Identify which cell holds the provided text, then report its (x, y) central coordinate. 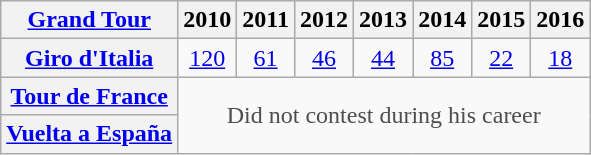
22 (502, 58)
2011 (266, 20)
85 (442, 58)
Giro d'Italia (90, 58)
Grand Tour (90, 20)
2016 (560, 20)
Tour de France (90, 96)
44 (384, 58)
2013 (384, 20)
120 (208, 58)
2012 (324, 20)
18 (560, 58)
46 (324, 58)
2010 (208, 20)
Did not contest during his career (384, 115)
Vuelta a España (90, 134)
61 (266, 58)
2014 (442, 20)
2015 (502, 20)
